For the text-containing cell, return its midpoint in (X, Y) coordinate format. 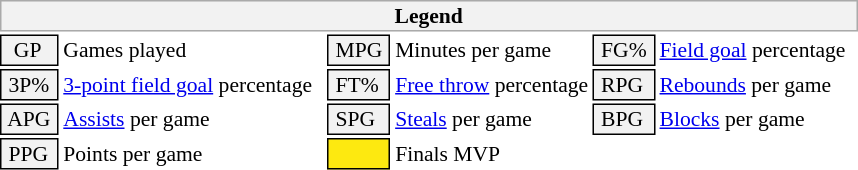
GP (30, 50)
BPG (624, 120)
Points per game (193, 154)
Rebounds per game (758, 85)
Finals MVP (492, 154)
FG% (624, 50)
APG (30, 120)
PPG (30, 154)
Free throw percentage (492, 85)
Field goal percentage (758, 50)
Assists per game (193, 120)
MPG (359, 50)
Blocks per game (758, 120)
SPG (359, 120)
3-point field goal percentage (193, 85)
Minutes per game (492, 50)
Games played (193, 50)
3P% (30, 85)
RPG (624, 85)
Steals per game (492, 120)
Legend (428, 16)
FT% (359, 85)
